For the text-containing cell, return its midpoint in [X, Y] coordinate format. 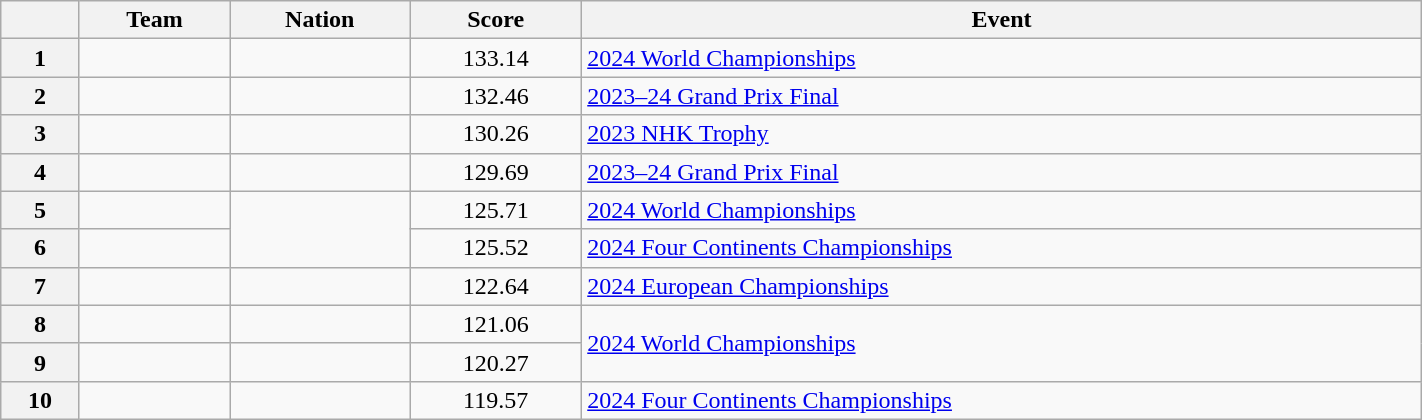
6 [40, 248]
Event [1002, 20]
132.46 [496, 96]
119.57 [496, 400]
Team [154, 20]
3 [40, 134]
10 [40, 400]
125.52 [496, 248]
5 [40, 210]
2023 NHK Trophy [1002, 134]
7 [40, 286]
120.27 [496, 362]
9 [40, 362]
130.26 [496, 134]
122.64 [496, 286]
Nation [320, 20]
129.69 [496, 172]
4 [40, 172]
Score [496, 20]
121.06 [496, 324]
1 [40, 58]
8 [40, 324]
2024 European Championships [1002, 286]
133.14 [496, 58]
125.71 [496, 210]
2 [40, 96]
